Search for the cell housing the specified text and yield its [x, y] center coordinate. 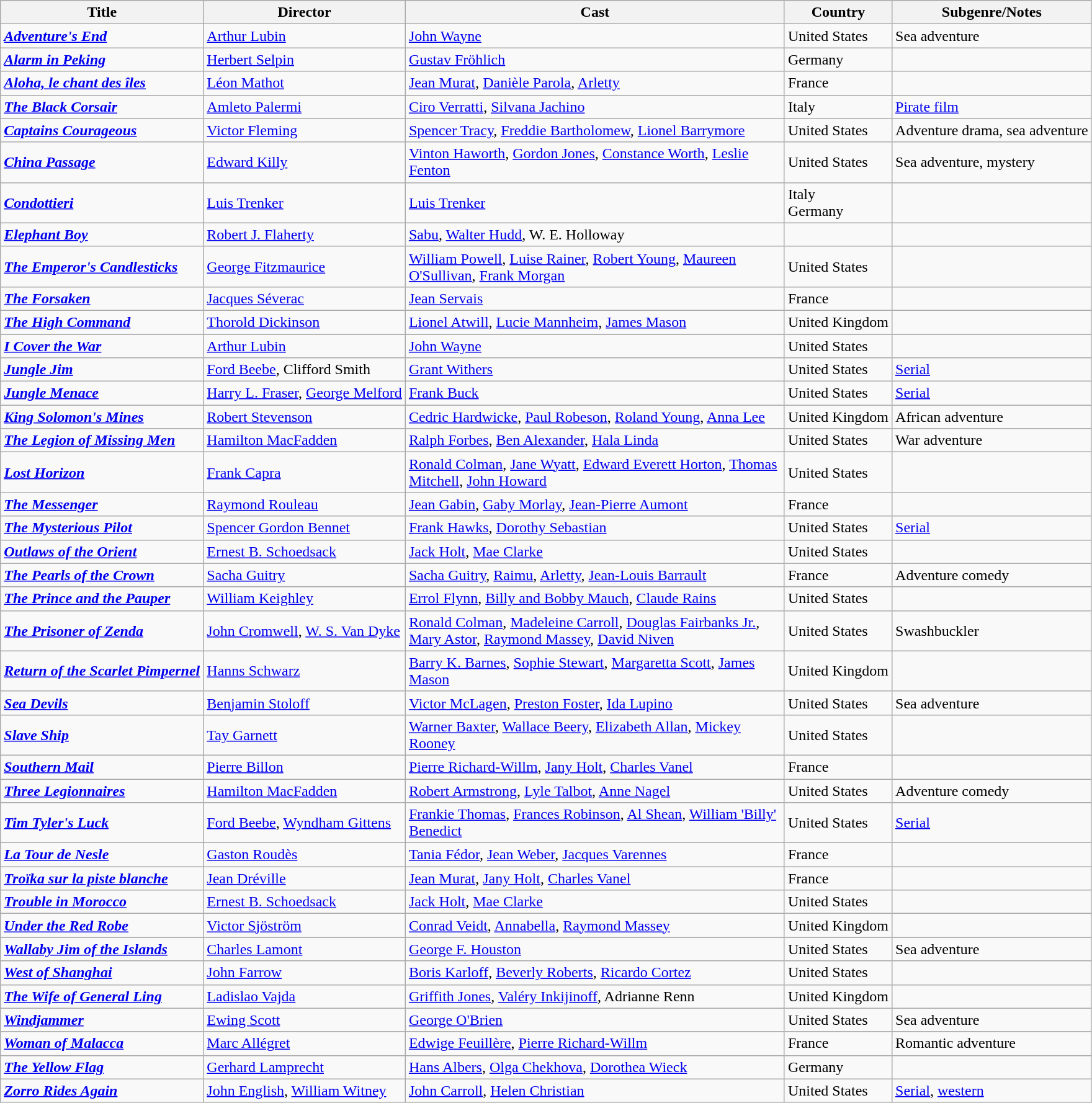
Ford Beebe, Wyndham Gittens [305, 823]
The Legion of Missing Men [102, 440]
Robert J. Flaherty [305, 234]
Captains Courageous [102, 130]
Edwige Feuillère, Pierre Richard-Willm [594, 1043]
Gustav Fröhlich [594, 60]
Trouble in Morocco [102, 902]
Jean Servais [594, 298]
George Fitzmaurice [305, 267]
Spencer Tracy, Freddie Bartholomew, Lionel Barrymore [594, 130]
Ronald Colman, Jane Wyatt, Edward Everett Horton, Thomas Mitchell, John Howard [594, 473]
The Mysterious Pilot [102, 528]
Hanns Schwarz [305, 671]
I Cover the War [102, 346]
Victor Fleming [305, 130]
Pirate film [992, 107]
Aloha, le chant des îles [102, 83]
Gerhard Lamprecht [305, 1067]
Jungle Jim [102, 370]
Benjamin Stoloff [305, 703]
Vinton Haworth, Gordon Jones, Constance Worth, Leslie Fenton [594, 163]
Elephant Boy [102, 234]
Outlaws of the Orient [102, 551]
The Yellow Flag [102, 1067]
Sabu, Walter Hudd, W. E. Holloway [594, 234]
Slave Ship [102, 735]
Director [305, 12]
George F. Houston [594, 949]
Country [838, 12]
African adventure [992, 417]
ItalyGermany [838, 202]
Troïka sur la piste blanche [102, 878]
Jungle Menace [102, 393]
Ralph Forbes, Ben Alexander, Hala Linda [594, 440]
Warner Baxter, Wallace Beery, Elizabeth Allan, Mickey Rooney [594, 735]
Lionel Atwill, Lucie Mannheim, James Mason [594, 322]
The Wife of General Ling [102, 996]
Robert Stevenson [305, 417]
Jean Murat, Jany Holt, Charles Vanel [594, 878]
Sea adventure, mystery [992, 163]
Woman of Malacca [102, 1043]
Frankie Thomas, Frances Robinson, Al Shean, William 'Billy' Benedict [594, 823]
Ford Beebe, Clifford Smith [305, 370]
Jean Murat, Danièle Parola, Arletty [594, 83]
Victor Sjöström [305, 926]
Grant Withers [594, 370]
Three Legionnaires [102, 791]
Title [102, 12]
Cedric Hardwicke, Paul Robeson, Roland Young, Anna Lee [594, 417]
Ciro Verratti, Silvana Jachino [594, 107]
Conrad Veidt, Annabella, Raymond Massey [594, 926]
Barry K. Barnes, Sophie Stewart, Margaretta Scott, James Mason [594, 671]
Léon Mathot [305, 83]
Griffith Jones, Valéry Inkijinoff, Adrianne Renn [594, 996]
Adventure's End [102, 36]
Tania Fédor, Jean Weber, Jacques Varennes [594, 855]
Harry L. Fraser, George Melford [305, 393]
Romantic adventure [992, 1043]
Frank Hawks, Dorothy Sebastian [594, 528]
Sea Devils [102, 703]
The Prince and the Pauper [102, 599]
Robert Armstrong, Lyle Talbot, Anne Nagel [594, 791]
Subgenre/Notes [992, 12]
Sacha Guitry, Raimu, Arletty, Jean-Louis Barrault [594, 575]
Cast [594, 12]
Wallaby Jim of the Islands [102, 949]
China Passage [102, 163]
Tay Garnett [305, 735]
Serial, western [992, 1091]
Amleto Palermi [305, 107]
Condottieri [102, 202]
West of Shanghai [102, 973]
Errol Flynn, Billy and Bobby Mauch, Claude Rains [594, 599]
Hans Albers, Olga Chekhova, Dorothea Wieck [594, 1067]
Spencer Gordon Bennet [305, 528]
John Carroll, Helen Christian [594, 1091]
George O'Brien [594, 1020]
The High Command [102, 322]
The Messenger [102, 504]
Pierre Richard-Willm, Jany Holt, Charles Vanel [594, 767]
War adventure [992, 440]
Thorold Dickinson [305, 322]
Victor McLagen, Preston Foster, Ida Lupino [594, 703]
William Keighley [305, 599]
Under the Red Robe [102, 926]
The Forsaken [102, 298]
Frank Capra [305, 473]
Return of the Scarlet Pimpernel [102, 671]
Italy [838, 107]
Edward Killy [305, 163]
Tim Tyler's Luck [102, 823]
Ladislao Vajda [305, 996]
Swashbuckler [992, 630]
King Solomon's Mines [102, 417]
Ronald Colman, Madeleine Carroll, Douglas Fairbanks Jr., Mary Astor, Raymond Massey, David Niven [594, 630]
Jacques Séverac [305, 298]
La Tour de Nesle [102, 855]
Southern Mail [102, 767]
Pierre Billon [305, 767]
Jean Gabin, Gaby Morlay, Jean-Pierre Aumont [594, 504]
John Cromwell, W. S. Van Dyke [305, 630]
Frank Buck [594, 393]
Zorro Rides Again [102, 1091]
The Emperor's Candlesticks [102, 267]
The Prisoner of Zenda [102, 630]
Adventure drama, sea adventure [992, 130]
Boris Karloff, Beverly Roberts, Ricardo Cortez [594, 973]
Lost Horizon [102, 473]
Alarm in Peking [102, 60]
John Farrow [305, 973]
Raymond Rouleau [305, 504]
Herbert Selpin [305, 60]
The Pearls of the Crown [102, 575]
Ewing Scott [305, 1020]
Windjammer [102, 1020]
Sacha Guitry [305, 575]
Gaston Roudès [305, 855]
Marc Allégret [305, 1043]
John English, William Witney [305, 1091]
The Black Corsair [102, 107]
Charles Lamont [305, 949]
William Powell, Luise Rainer, Robert Young, Maureen O'Sullivan, Frank Morgan [594, 267]
Jean Dréville [305, 878]
